Return the (X, Y) coordinate for the center point of the cell that contains the specified text.  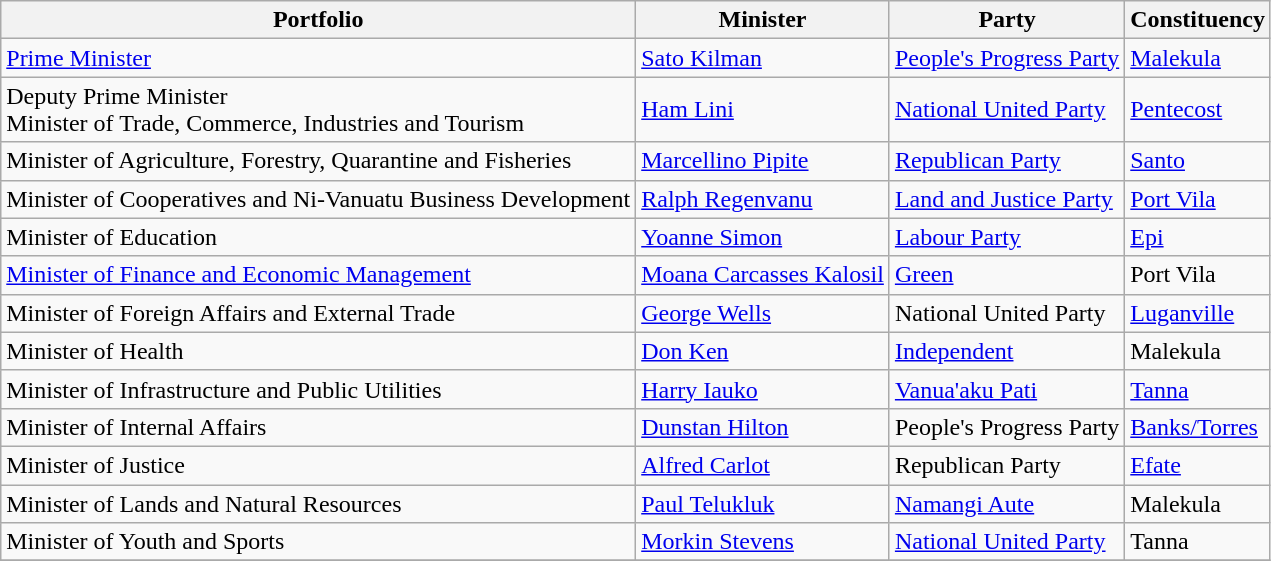
Party (1006, 20)
Ham Lini (763, 110)
Harry Iauko (763, 389)
Minister of Internal Affairs (318, 427)
Labour Party (1006, 237)
Marcellino Pipite (763, 161)
Alfred Carlot (763, 465)
Banks/Torres (1198, 427)
Santo (1198, 161)
Portfolio (318, 20)
Epi (1198, 237)
Namangi Aute (1006, 503)
Prime Minister (318, 58)
Luganville (1198, 313)
Minister of Agriculture, Forestry, Quarantine and Fisheries (318, 161)
Minister of Cooperatives and Ni-Vanuatu Business Development (318, 199)
Don Ken (763, 351)
Minister of Justice (318, 465)
Minister (763, 20)
Independent (1006, 351)
Constituency (1198, 20)
Morkin Stevens (763, 542)
Efate (1198, 465)
Minister of Youth and Sports (318, 542)
Dunstan Hilton (763, 427)
Ralph Regenvanu (763, 199)
Pentecost (1198, 110)
Land and Justice Party (1006, 199)
Minister of Lands and Natural Resources (318, 503)
Yoanne Simon (763, 237)
Minister of Foreign Affairs and External Trade (318, 313)
Green (1006, 275)
Paul Telukluk (763, 503)
Minister of Education (318, 237)
Vanua'aku Pati (1006, 389)
Deputy Prime MinisterMinister of Trade, Commerce, Industries and Tourism (318, 110)
Minister of Infrastructure and Public Utilities (318, 389)
Sato Kilman (763, 58)
Minister of Finance and Economic Management (318, 275)
Minister of Health (318, 351)
Moana Carcasses Kalosil (763, 275)
George Wells (763, 313)
